Locate the cell with the specified text and output its [X, Y] center coordinate. 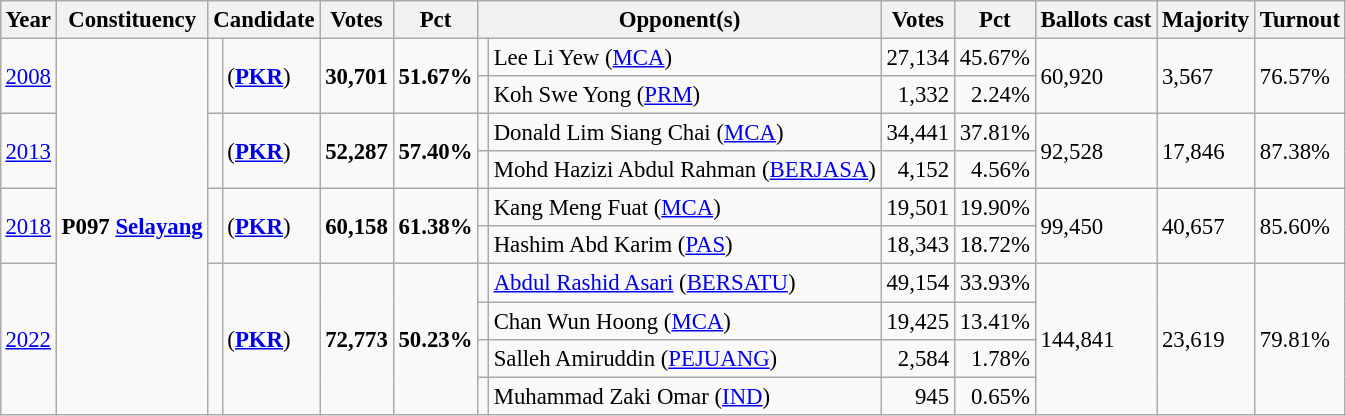
57.40% [436, 152]
30,701 [356, 76]
Kang Meng Fuat (MCA) [684, 208]
37.81% [994, 133]
4.56% [994, 170]
23,619 [1206, 339]
Donald Lim Siang Chai (MCA) [684, 133]
Chan Wun Hoong (MCA) [684, 321]
60,158 [356, 226]
52,287 [356, 152]
92,528 [1096, 152]
40,657 [1206, 226]
0.65% [994, 396]
2.24% [994, 95]
Koh Swe Yong (PRM) [684, 95]
Turnout [1300, 20]
18,343 [918, 245]
Mohd Hazizi Abdul Rahman (BERJASA) [684, 170]
85.60% [1300, 226]
19.90% [994, 208]
Muhammad Zaki Omar (IND) [684, 396]
Salleh Amiruddin (PEJUANG) [684, 358]
18.72% [994, 245]
61.38% [436, 226]
Candidate [264, 20]
4,152 [918, 170]
2,584 [918, 358]
2018 [28, 226]
60,920 [1096, 76]
72,773 [356, 339]
34,441 [918, 133]
1,332 [918, 95]
27,134 [918, 57]
76.57% [1300, 76]
79.81% [1300, 339]
Majority [1206, 20]
99,450 [1096, 226]
Ballots cast [1096, 20]
1.78% [994, 358]
17,846 [1206, 152]
Hashim Abd Karim (PAS) [684, 245]
Constituency [132, 20]
Opponent(s) [680, 20]
Abdul Rashid Asari (BERSATU) [684, 283]
2022 [28, 339]
Lee Li Yew (MCA) [684, 57]
49,154 [918, 283]
19,425 [918, 321]
45.67% [994, 57]
P097 Selayang [132, 226]
2008 [28, 76]
51.67% [436, 76]
2013 [28, 152]
Year [28, 20]
50.23% [436, 339]
13.41% [994, 321]
3,567 [1206, 76]
33.93% [994, 283]
87.38% [1300, 152]
945 [918, 396]
144,841 [1096, 339]
19,501 [918, 208]
